Return [x, y] of the center of cell containing provided text 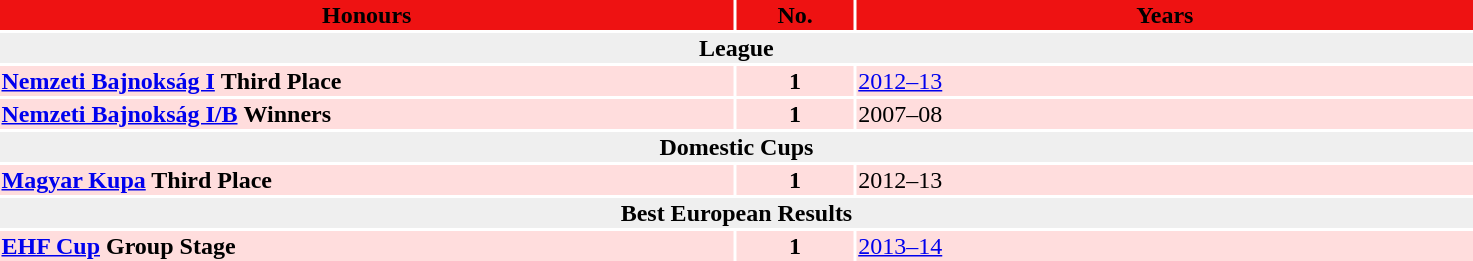
Domestic Cups [736, 147]
Years [1165, 15]
Nemzeti Bajnokság I/B Winners [366, 114]
Nemzeti Bajnokság I Third Place [366, 81]
Best European Results [736, 213]
Magyar Kupa Third Place [366, 180]
Honours [366, 15]
League [736, 48]
2013–14 [1165, 246]
No. [794, 15]
EHF Cup Group Stage [366, 246]
2007–08 [1165, 114]
